Find where the given text appears and provide that cell's center as (X, Y) coordinate. 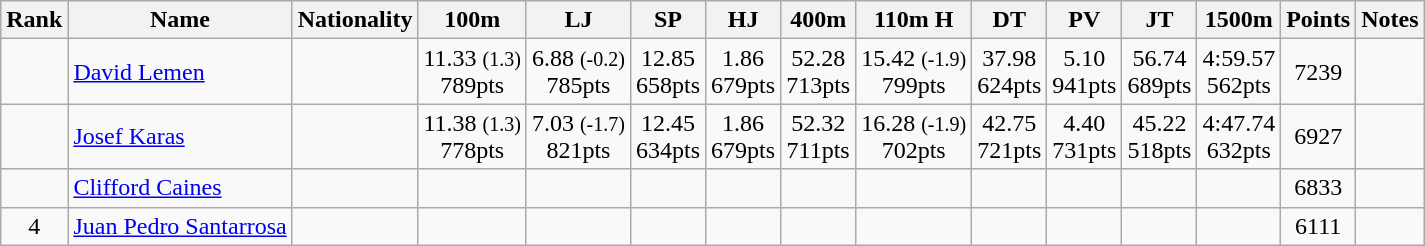
400m (818, 20)
110m H (914, 20)
HJ (744, 20)
7.03 (-1.7) 821pts (578, 136)
Notes (1390, 20)
16.28 (-1.9) 702pts (914, 136)
42.75 721pts (1010, 136)
Clifford Caines (180, 188)
12.85 658pts (668, 72)
4:47.74 632pts (1239, 136)
4 (34, 226)
DT (1010, 20)
45.22 518pts (1160, 136)
37.98 624pts (1010, 72)
11.38 (1.3) 778pts (472, 136)
100m (472, 20)
6.88 (-0.2) 785pts (578, 72)
LJ (578, 20)
5.10 941pts (1084, 72)
Josef Karas (180, 136)
12.45 634pts (668, 136)
52.32 711pts (818, 136)
SP (668, 20)
Name (180, 20)
6833 (1318, 188)
56.74 689pts (1160, 72)
Points (1318, 20)
Nationality (355, 20)
6111 (1318, 226)
Juan Pedro Santarrosa (180, 226)
7239 (1318, 72)
1500m (1239, 20)
4.40 731pts (1084, 136)
David Lemen (180, 72)
4:59.57 562pts (1239, 72)
6927 (1318, 136)
52.28 713pts (818, 72)
PV (1084, 20)
JT (1160, 20)
Rank (34, 20)
11.33 (1.3) 789pts (472, 72)
15.42 (-1.9) 799pts (914, 72)
